Determine the [X, Y] coordinate at the center of the cell enclosing the given text.  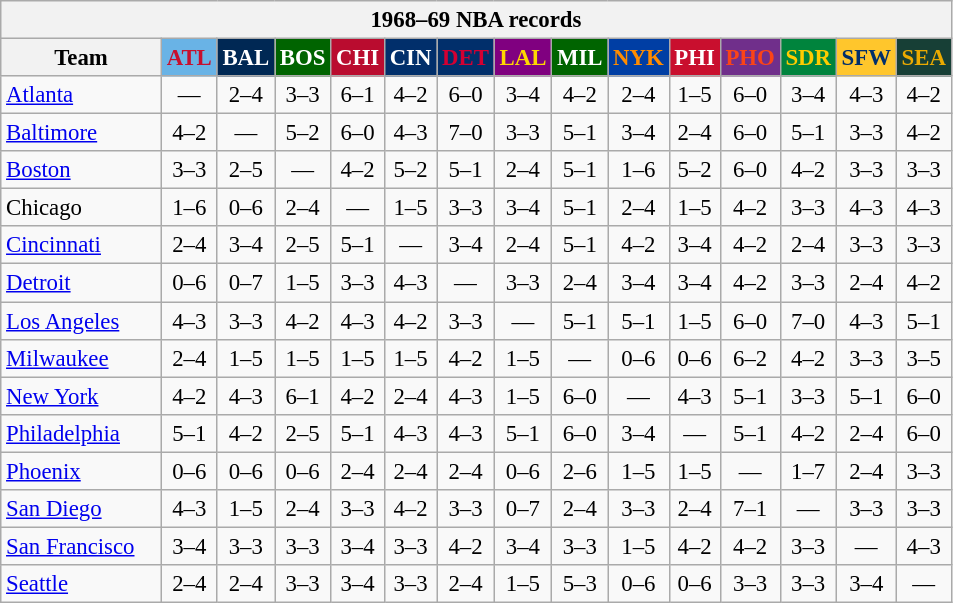
NYK [638, 58]
Los Angeles [82, 321]
San Francisco [82, 546]
Detroit [82, 283]
CIN [410, 58]
Phoenix [82, 471]
1–7 [808, 471]
SFW [866, 58]
SDR [808, 58]
LAL [522, 58]
Baltimore [82, 133]
SEA [924, 58]
7–1 [750, 509]
Boston [82, 170]
ATL [189, 58]
San Diego [82, 509]
Team [82, 58]
1968–69 NBA records [476, 20]
2–6 [580, 471]
PHO [750, 58]
Cincinnati [82, 245]
Atlanta [82, 95]
DET [466, 58]
6–2 [750, 358]
Seattle [82, 584]
Philadelphia [82, 433]
Chicago [82, 208]
BOS [303, 58]
New York [82, 396]
3–5 [924, 358]
MIL [580, 58]
BAL [246, 58]
PHI [694, 58]
Milwaukee [82, 358]
CHI [358, 58]
5–3 [580, 584]
